Locate the cell with the specified text and output its [X, Y] center coordinate. 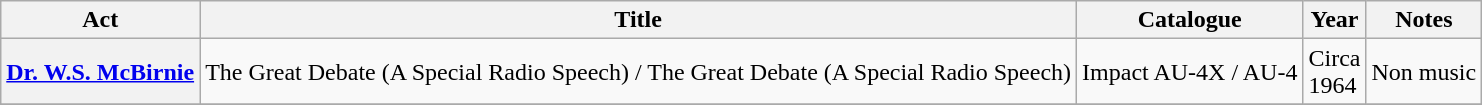
Notes [1424, 20]
The Great Debate (A Special Radio Speech) / The Great Debate (A Special Radio Speech) [638, 72]
Impact AU-4X / AU-4 [1190, 72]
Non music [1424, 72]
Catalogue [1190, 20]
Year [1334, 20]
Act [100, 20]
Circa1964 [1334, 72]
Title [638, 20]
Dr. W.S. McBirnie [100, 72]
